Search for the cell housing the specified text and yield its (x, y) center coordinate. 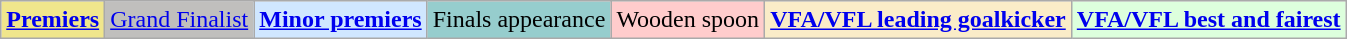
Premiers (53, 20)
Grand Finalist (180, 20)
Finals appearance (519, 20)
VFA/VFL leading goalkicker (918, 20)
Wooden spoon (688, 20)
Minor premiers (340, 20)
VFA/VFL best and fairest (1208, 20)
